Search for the cell housing the specified text and yield its [X, Y] center coordinate. 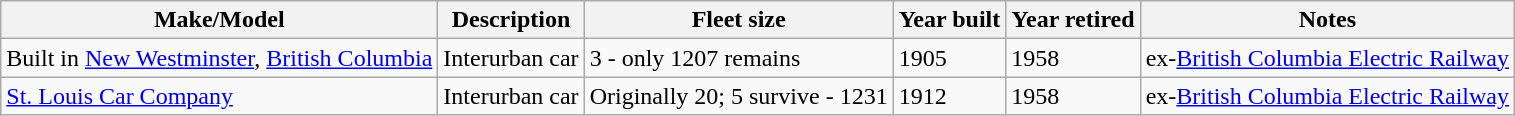
Make/Model [220, 20]
Built in New Westminster, British Columbia [220, 58]
Year built [950, 20]
1912 [950, 96]
1905 [950, 58]
Originally 20; 5 survive - 1231 [738, 96]
Fleet size [738, 20]
Notes [1327, 20]
Description [511, 20]
St. Louis Car Company [220, 96]
Year retired [1073, 20]
3 - only 1207 remains [738, 58]
